For the text-containing cell, return its midpoint in (X, Y) coordinate format. 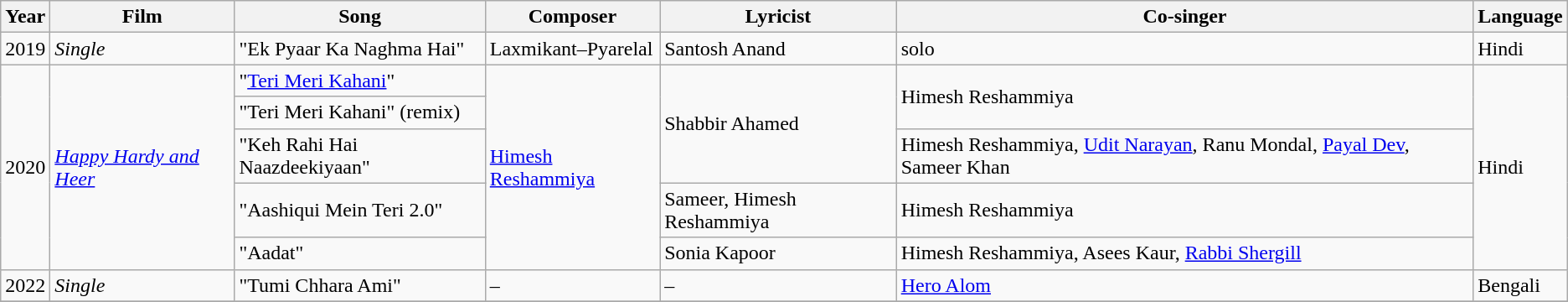
Lyricist (779, 17)
2019 (25, 49)
"Keh Rahi Hai Naazdeekiyaan" (360, 156)
"Tumi Chhara Ami" (360, 285)
2020 (25, 167)
Santosh Anand (779, 49)
Language (1520, 17)
Year (25, 17)
Composer (572, 17)
Sameer, Himesh Reshammiya (779, 210)
"Teri Meri Kahani" (remix) (360, 112)
Co-singer (1184, 17)
Laxmikant–Pyarelal (572, 49)
Song (360, 17)
2022 (25, 285)
Sonia Kapoor (779, 253)
Himesh Reshammiya, Udit Narayan, Ranu Mondal, Payal Dev, Sameer Khan (1184, 156)
Film (142, 17)
Happy Hardy and Heer (142, 167)
"Aashiqui Mein Teri 2.0" (360, 210)
"Teri Meri Kahani" (360, 81)
Bengali (1520, 285)
solo (1184, 49)
Himesh Reshammiya, Asees Kaur, Rabbi Shergill (1184, 253)
"Aadat" (360, 253)
"Ek Pyaar Ka Naghma Hai" (360, 49)
Shabbir Ahamed (779, 124)
Hero Alom (1184, 285)
